Capture the cell that displays the provided text and extract its [x, y] central coordinate. 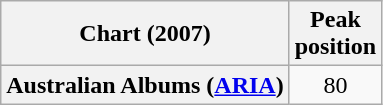
Australian Albums (ARIA) [145, 85]
Peakposition [335, 34]
Chart (2007) [145, 34]
80 [335, 85]
